Determine the (x, y) coordinate at the center of the cell enclosing the given text.  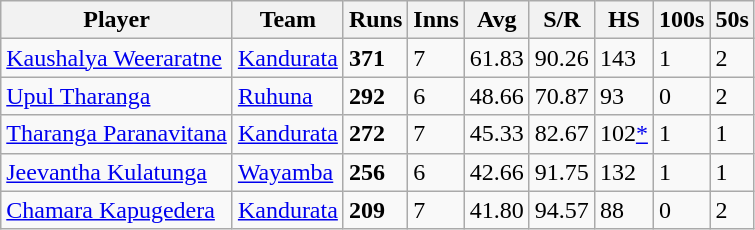
Wayamba (288, 172)
94.57 (562, 210)
82.67 (562, 134)
48.66 (496, 96)
88 (624, 210)
Kaushalya Weeraratne (117, 58)
HS (624, 20)
256 (375, 172)
143 (624, 58)
Upul Tharanga (117, 96)
209 (375, 210)
61.83 (496, 58)
Tharanga Paranavitana (117, 134)
100s (681, 20)
Avg (496, 20)
42.66 (496, 172)
292 (375, 96)
Team (288, 20)
Chamara Kapugedera (117, 210)
93 (624, 96)
70.87 (562, 96)
Inns (436, 20)
132 (624, 172)
Runs (375, 20)
50s (732, 20)
45.33 (496, 134)
272 (375, 134)
91.75 (562, 172)
102* (624, 134)
90.26 (562, 58)
371 (375, 58)
Jeevantha Kulatunga (117, 172)
41.80 (496, 210)
Ruhuna (288, 96)
Player (117, 20)
S/R (562, 20)
